Provide the [X, Y] coordinate of the cell's center where the given text is located.  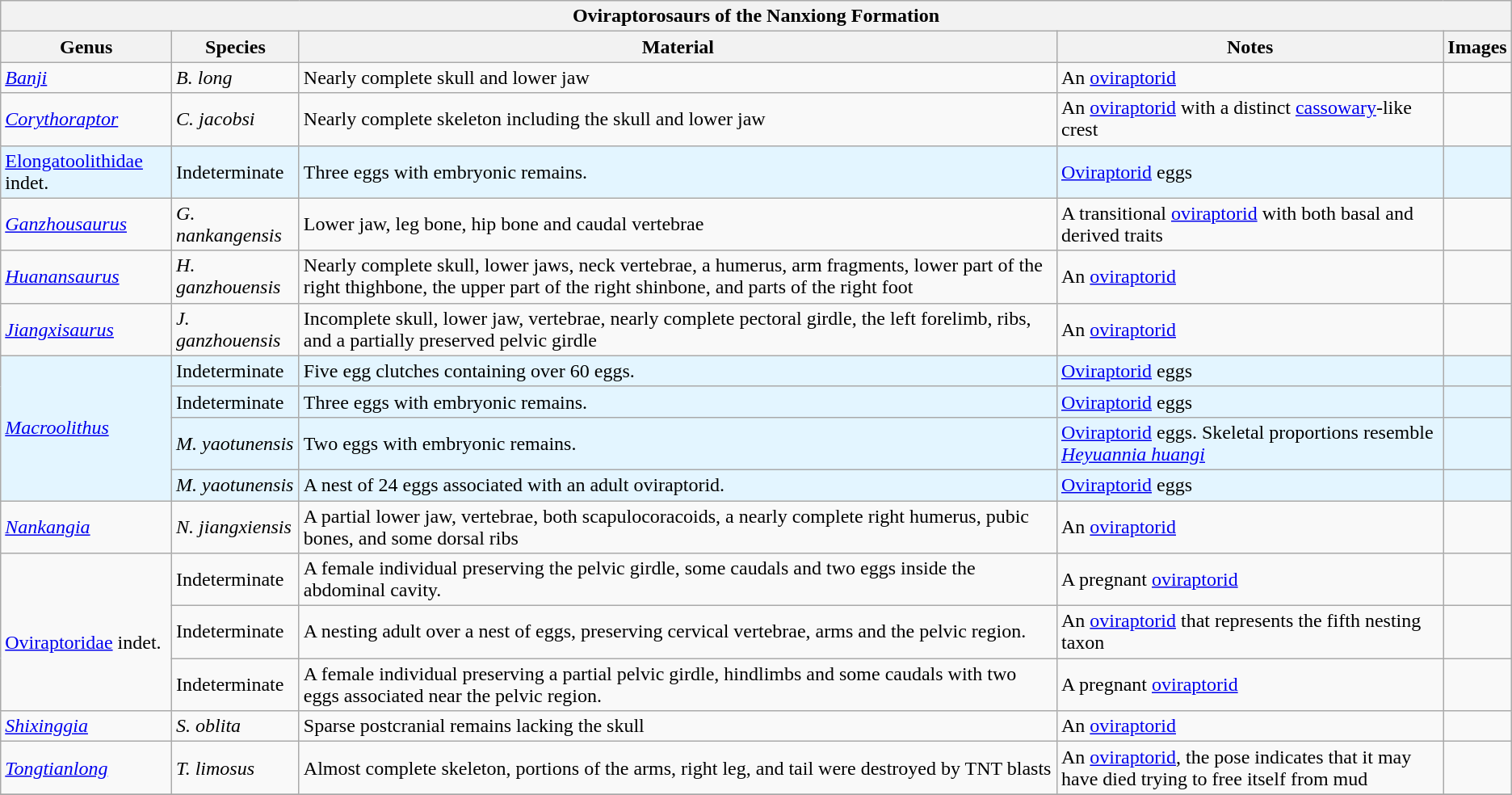
A female individual preserving a partial pelvic girdle, hindlimbs and some caudals with two eggs associated near the pelvic region. [678, 685]
Oviraptorid eggs. Skeletal proportions resemble Heyuannia huangi [1249, 443]
Incomplete skull, lower jaw, vertebrae, nearly complete pectoral girdle, the left forelimb, ribs, and a partially preserved pelvic girdle [678, 330]
A female individual preserving the pelvic girdle, some caudals and two eggs inside the abdominal cavity. [678, 580]
Material [678, 47]
T. limosus [236, 768]
Jiangxisaurus [86, 330]
A transitional oviraptorid with both basal and derived traits [1249, 225]
B. long [236, 78]
J. ganzhouensis [236, 330]
A nesting adult over a nest of eggs, preserving cervical vertebrae, arms and the pelvic region. [678, 632]
Banji [86, 78]
Tongtianlong [86, 768]
Elongatoolithidae indet. [86, 171]
C. jacobsi [236, 120]
Ganzhousaurus [86, 225]
G. nankangensis [236, 225]
N. jiangxiensis [236, 527]
H. ganzhouensis [236, 276]
An oviraptorid that represents the fifth nesting taxon [1249, 632]
Species [236, 47]
Oviraptoridae indet. [86, 632]
Sparse postcranial remains lacking the skull [678, 726]
Almost complete skeleton, portions of the arms, right leg, and tail were destroyed by TNT blasts [678, 768]
Nankangia [86, 527]
Notes [1249, 47]
Oviraptorosaurs of the Nanxiong Formation [756, 16]
Corythoraptor [86, 120]
Macroolithus [86, 428]
A nest of 24 eggs associated with an adult oviraptorid. [678, 485]
S. oblita [236, 726]
Images [1477, 47]
Genus [86, 47]
Shixinggia [86, 726]
Two eggs with embryonic remains. [678, 443]
A partial lower jaw, vertebrae, both scapulocoracoids, a nearly complete right humerus, pubic bones, and some dorsal ribs [678, 527]
Nearly complete skeleton including the skull and lower jaw [678, 120]
Lower jaw, leg bone, hip bone and caudal vertebrae [678, 225]
Huanansaurus [86, 276]
An oviraptorid with a distinct cassowary-like crest [1249, 120]
Five egg clutches containing over 60 eggs. [678, 371]
An oviraptorid, the pose indicates that it may have died trying to free itself from mud [1249, 768]
Nearly complete skull and lower jaw [678, 78]
